Return the (X, Y) coordinate for the center point of the cell that contains the specified text.  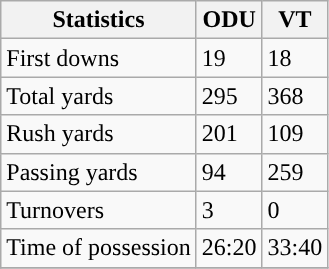
Rush yards (99, 134)
18 (295, 58)
Passing yards (99, 172)
259 (295, 172)
33:40 (295, 248)
Statistics (99, 20)
Time of possession (99, 248)
Turnovers (99, 210)
0 (295, 210)
First downs (99, 58)
368 (295, 96)
3 (229, 210)
Total yards (99, 96)
201 (229, 134)
94 (229, 172)
ODU (229, 20)
295 (229, 96)
VT (295, 20)
19 (229, 58)
109 (295, 134)
26:20 (229, 248)
